Search for the cell housing the specified text and yield its [x, y] center coordinate. 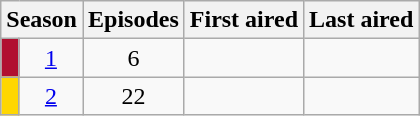
Last aired [362, 20]
2 [50, 96]
1 [50, 58]
Season [42, 20]
Episodes [133, 20]
First aired [244, 20]
22 [133, 96]
6 [133, 58]
